Search for the cell housing the specified text and yield its [X, Y] center coordinate. 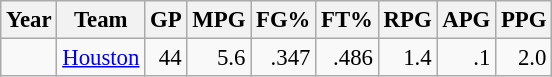
.347 [284, 58]
PPG [524, 20]
44 [166, 58]
RPG [408, 20]
MPG [219, 20]
FT% [348, 20]
Year [29, 20]
5.6 [219, 58]
1.4 [408, 58]
2.0 [524, 58]
FG% [284, 20]
Team [101, 20]
APG [466, 20]
Houston [101, 58]
.486 [348, 58]
.1 [466, 58]
GP [166, 20]
